Scan for the cell matching the given text and deliver its (X, Y) coordinate at center. 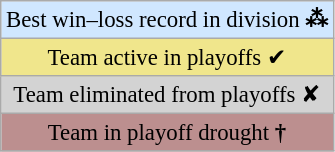
Team active in playoffs ✔ (167, 58)
Team in playoff drought † (167, 133)
Team eliminated from playoffs ✘ (167, 95)
Best win–loss record in division ⁂ (167, 20)
